From the cell containing the given text, extract its center point as [x, y] coordinate. 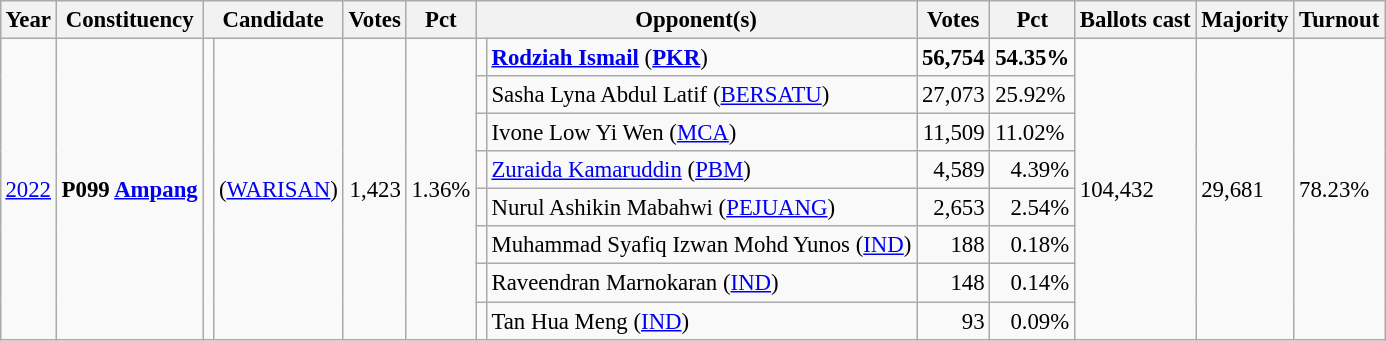
Zuraida Kamaruddin (PBM) [702, 170]
0.18% [1032, 245]
78.23% [1340, 188]
Ballots cast [1136, 20]
2022 [28, 188]
148 [954, 283]
2.54% [1032, 208]
56,754 [954, 57]
54.35% [1032, 57]
188 [954, 245]
Tan Hua Meng (IND) [702, 321]
1.36% [440, 188]
Raveendran Marnokaran (IND) [702, 283]
Constituency [130, 20]
P099 Ampang [130, 188]
27,073 [954, 95]
11.02% [1032, 133]
93 [954, 321]
1,423 [374, 188]
29,681 [1245, 188]
25.92% [1032, 95]
0.14% [1032, 283]
(WARISAN) [279, 188]
Turnout [1340, 20]
Nurul Ashikin Mabahwi (PEJUANG) [702, 208]
Ivone Low Yi Wen (MCA) [702, 133]
11,509 [954, 133]
Rodziah Ismail (PKR) [702, 57]
Year [28, 20]
104,432 [1136, 188]
Opponent(s) [696, 20]
Majority [1245, 20]
2,653 [954, 208]
Sasha Lyna Abdul Latif (BERSATU) [702, 95]
4,589 [954, 170]
4.39% [1032, 170]
Muhammad Syafiq Izwan Mohd Yunos (IND) [702, 245]
0.09% [1032, 321]
Candidate [273, 20]
